Capture the cell that displays the provided text and extract its [x, y] central coordinate. 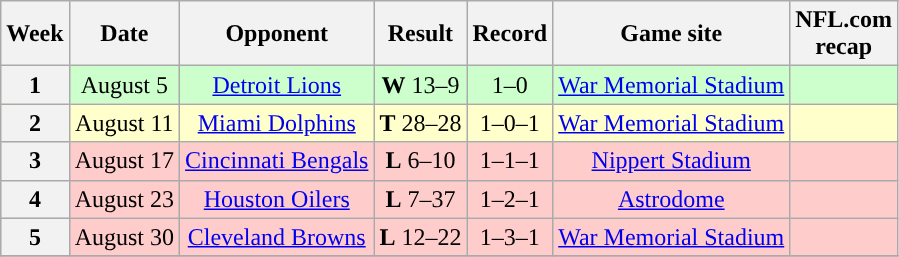
1 [35, 85]
1–0 [510, 85]
Record [510, 34]
Cleveland Browns [277, 237]
L 12–22 [420, 237]
Date [124, 34]
August 5 [124, 85]
4 [35, 199]
3 [35, 161]
L 7–37 [420, 199]
1–0–1 [510, 123]
Miami Dolphins [277, 123]
5 [35, 237]
W 13–9 [420, 85]
Opponent [277, 34]
Detroit Lions [277, 85]
NFL.comrecap [844, 34]
Result [420, 34]
Houston Oilers [277, 199]
Nippert Stadium [672, 161]
August 30 [124, 237]
T 28–28 [420, 123]
L 6–10 [420, 161]
Game site [672, 34]
August 11 [124, 123]
2 [35, 123]
1–3–1 [510, 237]
August 23 [124, 199]
Astrodome [672, 199]
Week [35, 34]
1–1–1 [510, 161]
1–2–1 [510, 199]
Cincinnati Bengals [277, 161]
August 17 [124, 161]
